Determine the (x, y) coordinate at the center of the cell enclosing the given text.  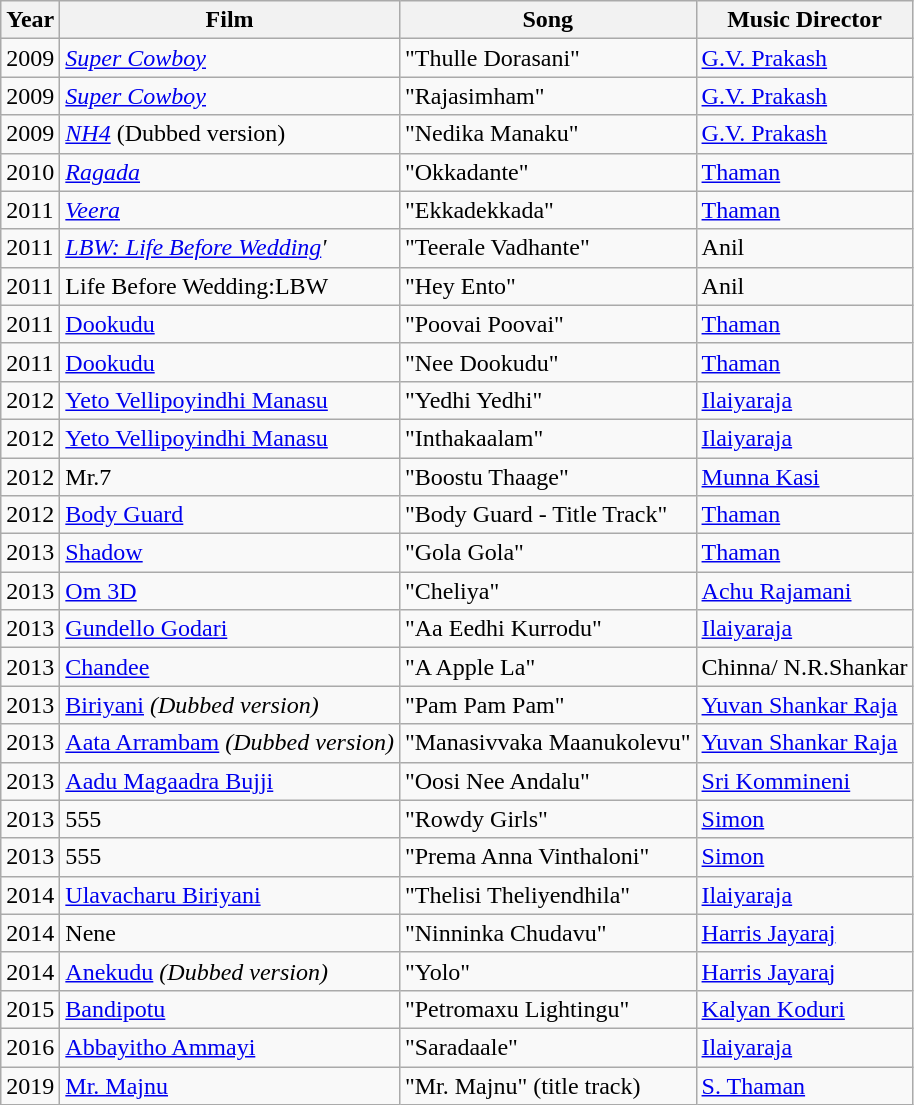
"Oosi Nee Andalu" (548, 781)
Music Director (804, 20)
"Boostu Thaage" (548, 477)
"Ninninka Chudavu" (548, 933)
LBW: Life Before Wedding' (230, 248)
"Body Guard - Title Track" (548, 515)
Gundello Godari (230, 629)
"Manasivvaka Maanukolevu" (548, 743)
2019 (30, 1085)
2010 (30, 172)
"Hey Ento" (548, 286)
Anekudu (Dubbed version) (230, 971)
Song (548, 20)
Chinna/ N.R.Shankar (804, 667)
"Aa Eedhi Kurrodu" (548, 629)
Mr.7 (230, 477)
Film (230, 20)
Sri Kommineni (804, 781)
"Yedhi Yedhi" (548, 400)
"Pam Pam Pam" (548, 705)
"Thulle Dorasani" (548, 58)
S. Thaman (804, 1085)
Abbayitho Ammayi (230, 1047)
Achu Rajamani (804, 591)
Aadu Magaadra Bujji (230, 781)
"Okkadante" (548, 172)
"Inthakaalam" (548, 438)
"Teerale Vadhante" (548, 248)
Nene (230, 933)
Biriyani (Dubbed version) (230, 705)
"A Apple La" (548, 667)
Bandipotu (230, 1009)
"Nee Dookudu" (548, 362)
"Ekkadekkada" (548, 210)
Ulavacharu Biriyani (230, 895)
"Yolo" (548, 971)
"Petromaxu Lightingu" (548, 1009)
Life Before Wedding:LBW (230, 286)
"Rowdy Girls" (548, 819)
"Thelisi Theliyendhila" (548, 895)
Veera (230, 210)
2016 (30, 1047)
Om 3D (230, 591)
Ragada (230, 172)
"Nedika Manaku" (548, 134)
2015 (30, 1009)
"Poovai Poovai" (548, 324)
"Mr. Majnu" (title track) (548, 1085)
Shadow (230, 553)
Mr. Majnu (230, 1085)
NH4 (Dubbed version) (230, 134)
Body Guard (230, 515)
Aata Arrambam (Dubbed version) (230, 743)
"Rajasimham" (548, 96)
"Gola Gola" (548, 553)
"Cheliya" (548, 591)
Munna Kasi (804, 477)
Year (30, 20)
"Saradaale" (548, 1047)
Chandee (230, 667)
"Prema Anna Vinthaloni" (548, 857)
Kalyan Koduri (804, 1009)
